Search for the cell housing the specified text and yield its (x, y) center coordinate. 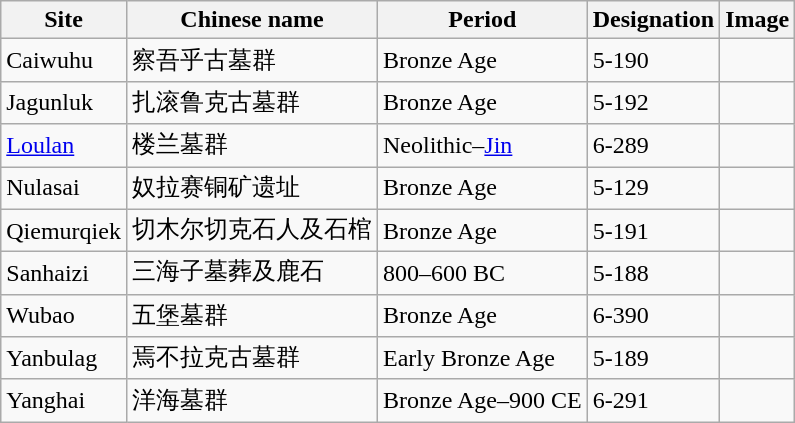
焉不拉克古墓群 (252, 358)
Jagunluk (64, 102)
Chinese name (252, 20)
6-390 (653, 316)
Sanhaizi (64, 274)
5-188 (653, 274)
Bronze Age–900 CE (483, 400)
6-291 (653, 400)
Neolithic–Jin (483, 146)
Image (758, 20)
Site (64, 20)
Designation (653, 20)
5-192 (653, 102)
Nulasai (64, 188)
楼兰墓群 (252, 146)
800–600 BC (483, 274)
5-191 (653, 230)
Early Bronze Age (483, 358)
Qiemurqiek (64, 230)
Caiwuhu (64, 60)
5-129 (653, 188)
Wubao (64, 316)
察吾乎古墓群 (252, 60)
6-289 (653, 146)
Loulan (64, 146)
Yanbulag (64, 358)
五堡墓群 (252, 316)
Yanghai (64, 400)
切木尔切克石人及石棺 (252, 230)
5-190 (653, 60)
洋海墓群 (252, 400)
三海子墓葬及鹿石 (252, 274)
Period (483, 20)
扎滚鲁克古墓群 (252, 102)
5-189 (653, 358)
奴拉赛铜矿遗址 (252, 188)
